Return the [X, Y] coordinate for the center point of the cell that contains the specified text.  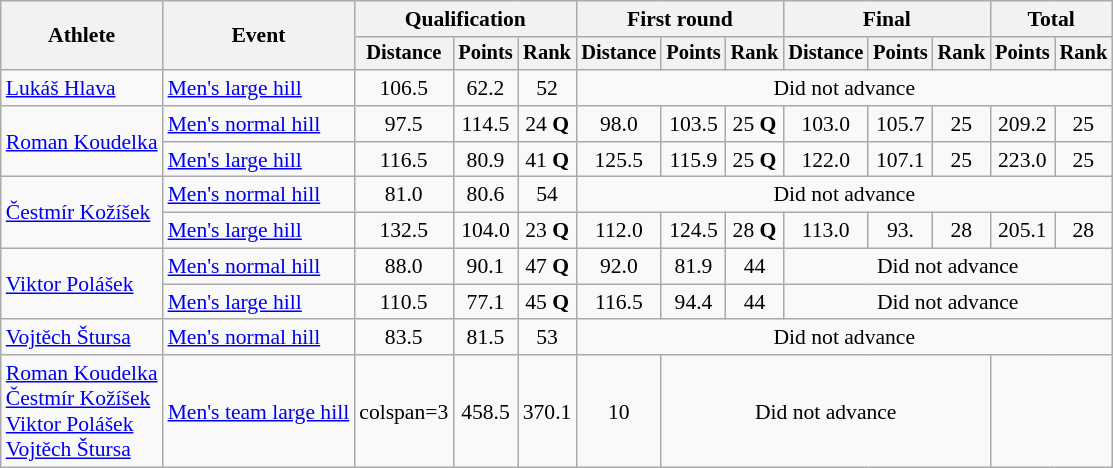
62.2 [485, 88]
97.5 [404, 124]
Total [1051, 19]
223.0 [1022, 160]
Qualification [465, 19]
80.6 [485, 195]
209.2 [1022, 124]
104.0 [485, 231]
105.7 [900, 124]
Lukáš Hlava [82, 88]
90.1 [485, 267]
First round [680, 19]
45 Q [548, 302]
77.1 [485, 302]
Viktor Polášek [82, 284]
107.1 [900, 160]
103.5 [693, 124]
98.0 [618, 124]
83.5 [404, 338]
114.5 [485, 124]
106.5 [404, 88]
Vojtěch Štursa [82, 338]
113.0 [826, 231]
132.5 [404, 231]
124.5 [693, 231]
370.1 [548, 411]
23 Q [548, 231]
54 [548, 195]
80.9 [485, 160]
colspan=3 [404, 411]
41 Q [548, 160]
81.9 [693, 267]
458.5 [485, 411]
81.0 [404, 195]
Roman KoudelkaČestmír KožíšekViktor PolášekVojtěch Štursa [82, 411]
Men's team large hill [259, 411]
110.5 [404, 302]
Event [259, 36]
Čestmír Kožíšek [82, 212]
Athlete [82, 36]
125.5 [618, 160]
112.0 [618, 231]
93. [900, 231]
53 [548, 338]
52 [548, 88]
122.0 [826, 160]
47 Q [548, 267]
Roman Koudelka [82, 142]
24 Q [548, 124]
94.4 [693, 302]
205.1 [1022, 231]
10 [618, 411]
92.0 [618, 267]
103.0 [826, 124]
115.9 [693, 160]
88.0 [404, 267]
Final [886, 19]
81.5 [485, 338]
28 Q [755, 231]
